Locate the cell with the specified text and output its (X, Y) center coordinate. 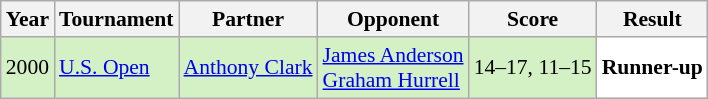
Runner-up (652, 68)
James Anderson Graham Hurrell (394, 68)
Tournament (116, 19)
2000 (28, 68)
Opponent (394, 19)
14–17, 11–15 (533, 68)
Anthony Clark (248, 68)
Result (652, 19)
U.S. Open (116, 68)
Score (533, 19)
Year (28, 19)
Partner (248, 19)
